Determine the [x, y] coordinate at the center of the cell enclosing the given text.  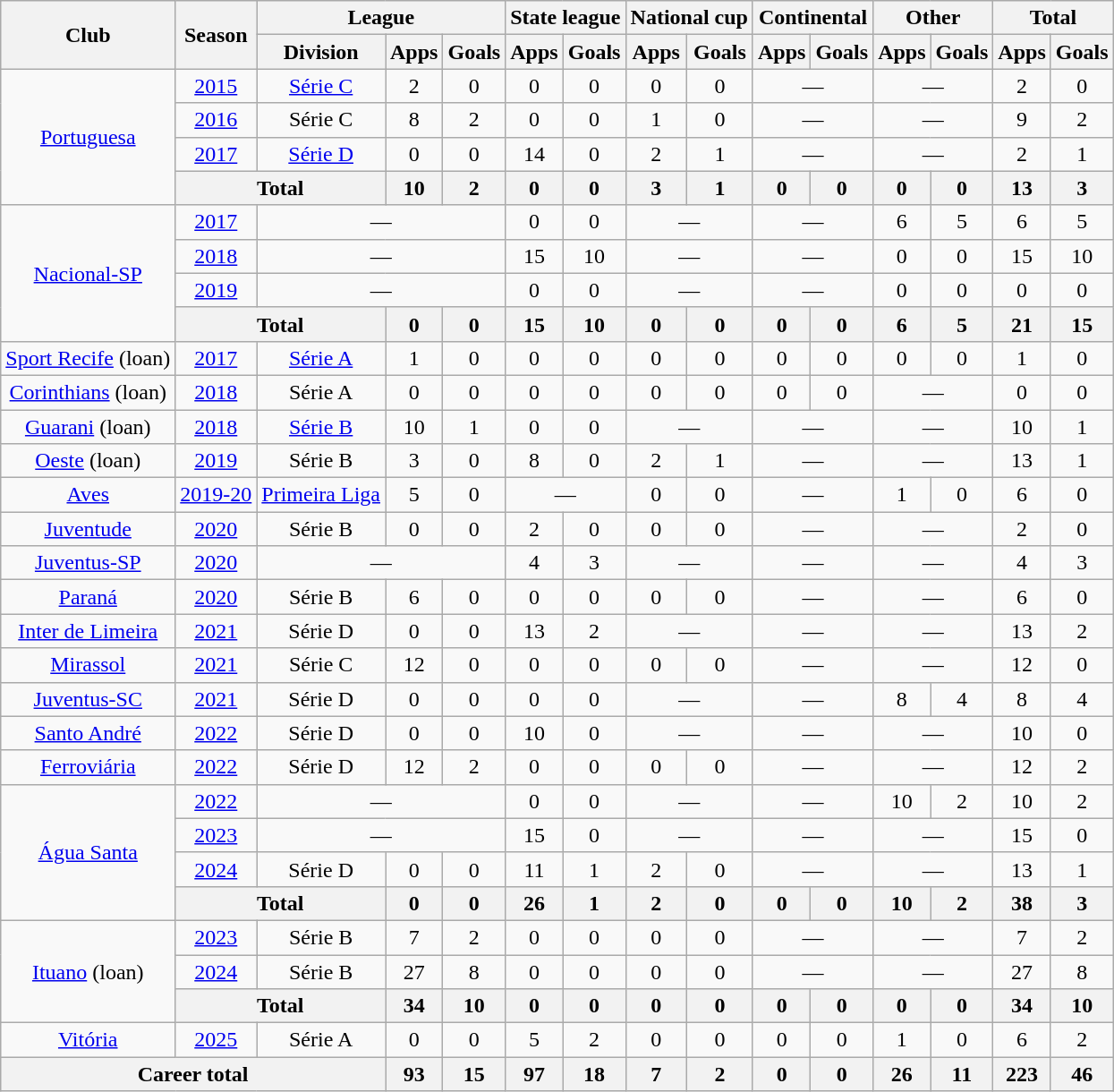
Division [321, 52]
State league [566, 18]
Mirassol [88, 665]
2016 [217, 120]
Água Santa [88, 852]
93 [413, 1074]
Paraná [88, 597]
Juventus-SP [88, 563]
9 [1022, 120]
Continental [812, 18]
League [381, 18]
38 [1022, 903]
Club [88, 35]
Nacional-SP [88, 273]
Other [933, 18]
Aves [88, 495]
Santo André [88, 733]
Vitória [88, 1040]
2019-20 [217, 495]
Ituano (loan) [88, 971]
21 [1022, 324]
97 [534, 1074]
223 [1022, 1074]
Oeste (loan) [88, 461]
Season [217, 35]
Career total [193, 1074]
Ferroviária [88, 767]
14 [534, 154]
National cup [689, 18]
Primeira Liga [321, 495]
46 [1082, 1074]
18 [594, 1074]
Guarani (loan) [88, 427]
Juventus-SC [88, 699]
Corinthians (loan) [88, 392]
Portuguesa [88, 137]
Inter de Limeira [88, 631]
Sport Recife (loan) [88, 358]
2015 [217, 86]
Juventude [88, 529]
2025 [217, 1040]
